From the cell containing the given text, extract its center point as (X, Y) coordinate. 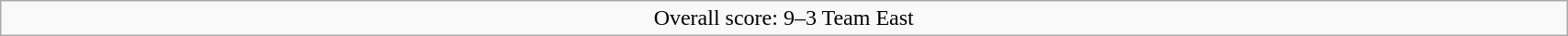
Overall score: 9–3 Team East (784, 18)
